Pinpoint the cell where the given text exists, returning its (X, Y) midpoint coordinate. 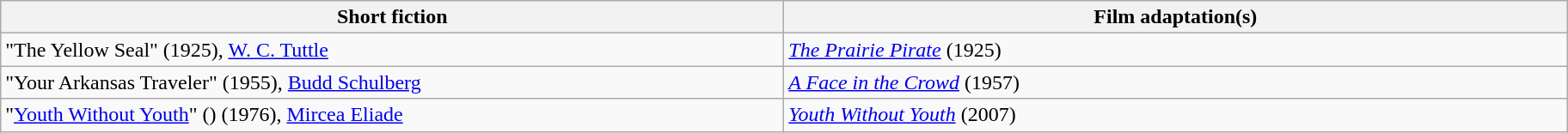
Youth Without Youth (2007) (1176, 115)
"Youth Without Youth" () (1976), Mircea Eliade (392, 115)
"The Yellow Seal" (1925), W. C. Tuttle (392, 50)
"Your Arkansas Traveler" (1955), Budd Schulberg (392, 82)
The Prairie Pirate (1925) (1176, 50)
Film adaptation(s) (1176, 17)
Short fiction (392, 17)
A Face in the Crowd (1957) (1176, 82)
